Search for the cell housing the specified text and yield its [x, y] center coordinate. 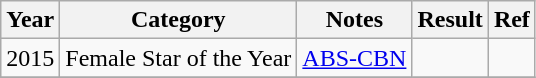
Category [178, 20]
ABS-CBN [354, 58]
Result [450, 20]
2015 [30, 58]
Year [30, 20]
Notes [354, 20]
Ref [512, 20]
Female Star of the Year [178, 58]
